Provide the [X, Y] coordinate of the cell's center where the given text is located.  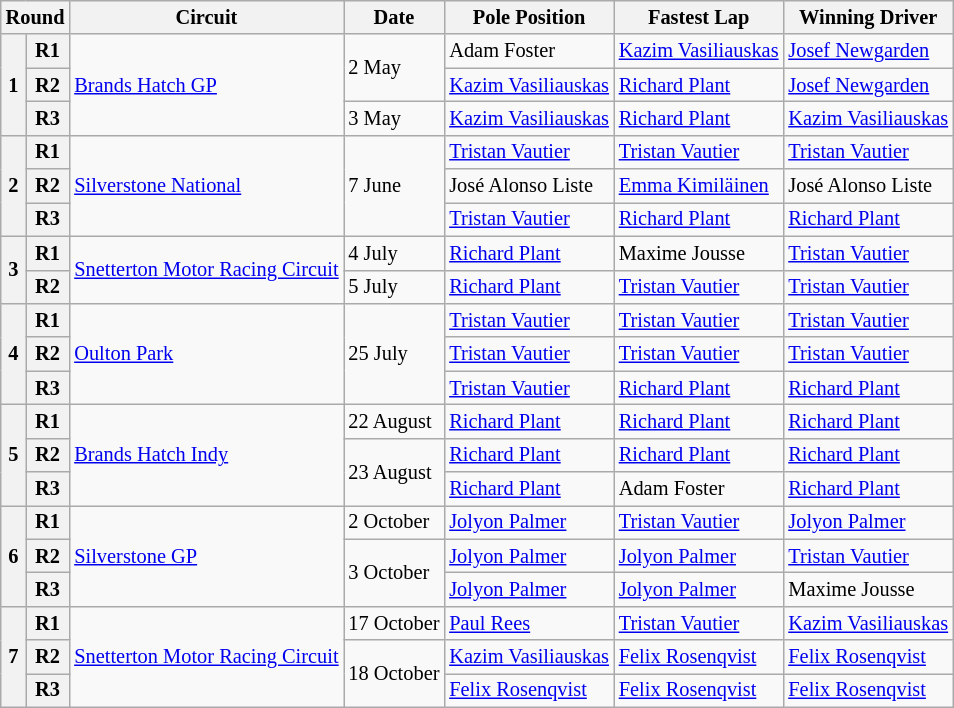
22 August [394, 421]
3 May [394, 118]
Brands Hatch GP [206, 84]
23 August [394, 472]
4 [14, 354]
3 October [394, 572]
18 October [394, 674]
7 June [394, 186]
5 [14, 454]
Brands Hatch Indy [206, 454]
3 [14, 270]
Silverstone National [206, 186]
Circuit [206, 17]
Date [394, 17]
Emma Kimiläinen [699, 186]
Oulton Park [206, 354]
2 May [394, 68]
7 [14, 656]
25 July [394, 354]
Fastest Lap [699, 17]
4 July [394, 253]
2 October [394, 522]
Round [36, 17]
1 [14, 84]
Paul Rees [529, 623]
5 July [394, 287]
Winning Driver [868, 17]
Silverstone GP [206, 556]
2 [14, 186]
6 [14, 556]
Pole Position [529, 17]
17 October [394, 623]
